For the text-containing cell, return its midpoint in [X, Y] coordinate format. 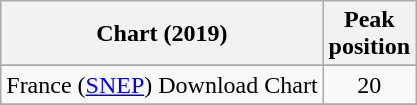
Chart (2019) [162, 34]
Peakposition [369, 34]
20 [369, 85]
France (SNEP) Download Chart [162, 85]
